Return (X, Y) of the center of cell containing provided text 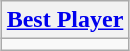
Best Player (65, 20)
